Return [X, Y] of the center of cell containing provided text 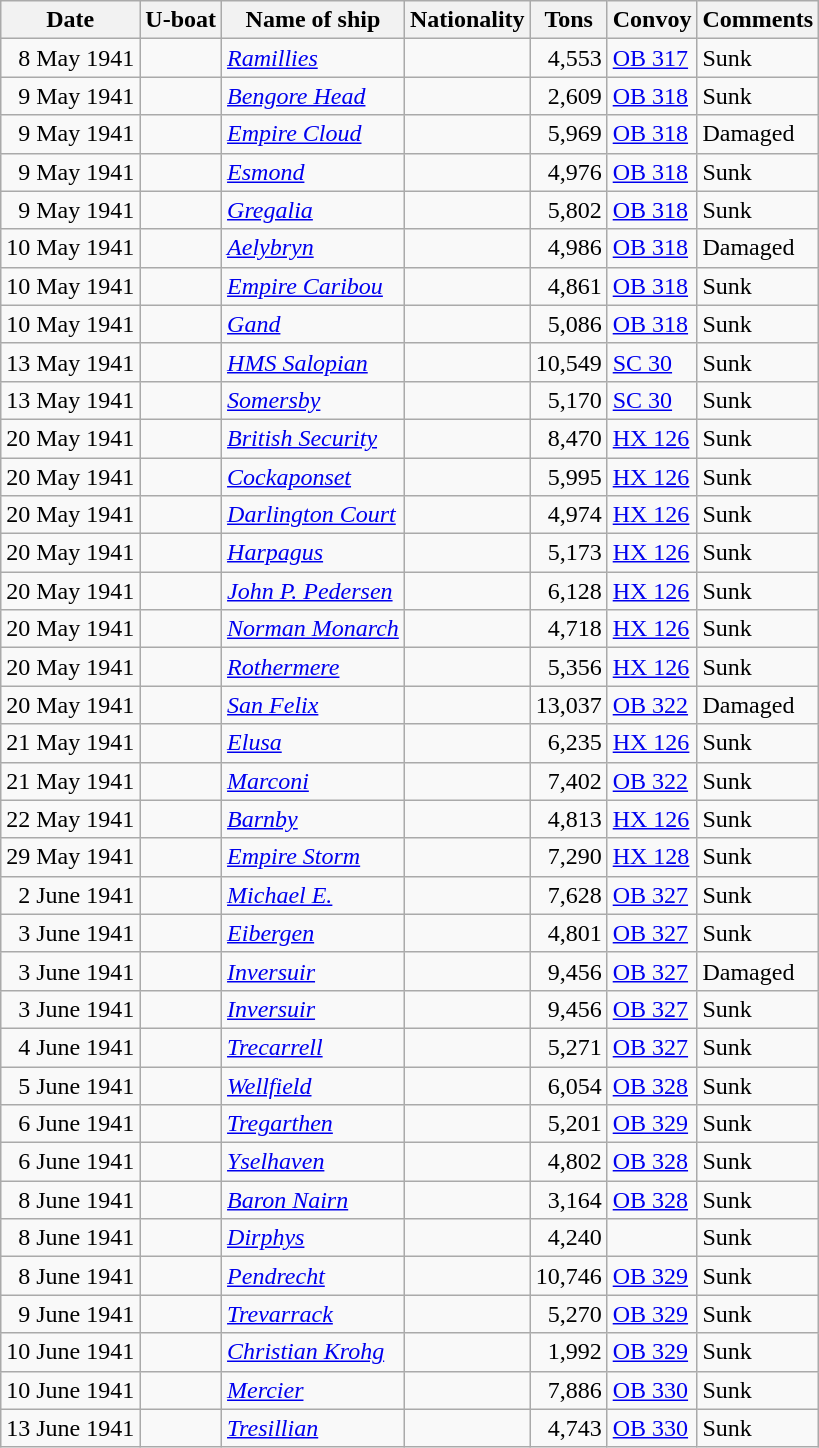
Empire Caribou [314, 286]
5,201 [568, 1124]
U-boat [181, 20]
John P. Pedersen [314, 591]
5 June 1941 [70, 1085]
5,271 [568, 1047]
Bengore Head [314, 96]
4,986 [568, 248]
22 May 1941 [70, 819]
Trecarrell [314, 1047]
10,549 [568, 362]
13,037 [568, 705]
Nationality [467, 20]
7,290 [568, 857]
4,802 [568, 1162]
Name of ship [314, 20]
Baron Nairn [314, 1200]
5,356 [568, 667]
Esmond [314, 172]
Tresillian [314, 1428]
5,802 [568, 210]
4,240 [568, 1238]
6,054 [568, 1085]
Christian Krohg [314, 1352]
Mercier [314, 1390]
British Security [314, 438]
1,992 [568, 1352]
Harpagus [314, 553]
Date [70, 20]
Comments [758, 20]
4,974 [568, 515]
HMS Salopian [314, 362]
Empire Storm [314, 857]
5,086 [568, 324]
4,813 [568, 819]
5,270 [568, 1314]
5,173 [568, 553]
3,164 [568, 1200]
Tregarthen [314, 1124]
Somersby [314, 400]
2 June 1941 [70, 895]
Elusa [314, 743]
Empire Cloud [314, 134]
2,609 [568, 96]
10,746 [568, 1276]
4,553 [568, 58]
OB 317 [652, 58]
4,861 [568, 286]
7,402 [568, 781]
Michael E. [314, 895]
Tons [568, 20]
HX 128 [652, 857]
5,995 [568, 477]
Convoy [652, 20]
Rothermere [314, 667]
4,743 [568, 1428]
Darlington Court [314, 515]
9 June 1941 [70, 1314]
San Felix [314, 705]
7,886 [568, 1390]
5,170 [568, 400]
Trevarrack [314, 1314]
Eibergen [314, 933]
Ramillies [314, 58]
4 June 1941 [70, 1047]
29 May 1941 [70, 857]
Yselhaven [314, 1162]
8,470 [568, 438]
7,628 [568, 895]
Norman Monarch [314, 629]
Gand [314, 324]
Gregalia [314, 210]
Barnby [314, 819]
4,976 [568, 172]
Wellfield [314, 1085]
6,235 [568, 743]
Marconi [314, 781]
13 June 1941 [70, 1428]
Dirphys [314, 1238]
6,128 [568, 591]
4,718 [568, 629]
Cockaponset [314, 477]
4,801 [568, 933]
Aelybryn [314, 248]
5,969 [568, 134]
Pendrecht [314, 1276]
8 May 1941 [70, 58]
